Find where the given text appears and provide that cell's center as [x, y] coordinate. 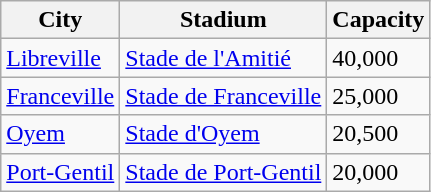
Capacity [378, 20]
25,000 [378, 96]
20,000 [378, 172]
Port-Gentil [60, 172]
Oyem [60, 134]
City [60, 20]
Stadium [224, 20]
Libreville [60, 58]
20,500 [378, 134]
Stade de Franceville [224, 96]
Stade de l'Amitié [224, 58]
Stade d'Oyem [224, 134]
Stade de Port-Gentil [224, 172]
40,000 [378, 58]
Franceville [60, 96]
